Return the (x, y) coordinate for the center point of the cell that contains the specified text.  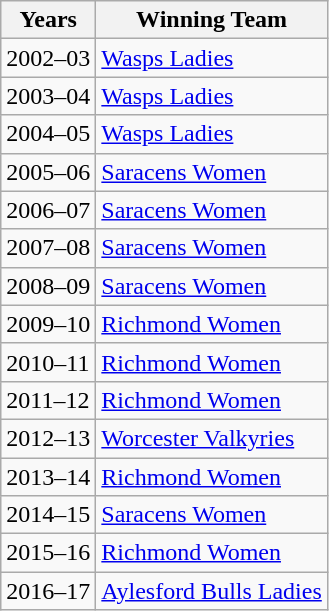
2008–09 (48, 286)
Aylesford Bulls Ladies (212, 591)
Winning Team (212, 20)
Years (48, 20)
2010–11 (48, 362)
Worcester Valkyries (212, 438)
2004–05 (48, 134)
2013–14 (48, 477)
2016–17 (48, 591)
2005–06 (48, 172)
2006–07 (48, 210)
2007–08 (48, 248)
2002–03 (48, 58)
2009–10 (48, 324)
2012–13 (48, 438)
2011–12 (48, 400)
2003–04 (48, 96)
2015–16 (48, 553)
2014–15 (48, 515)
